From the cell containing the given text, extract its center point as (x, y) coordinate. 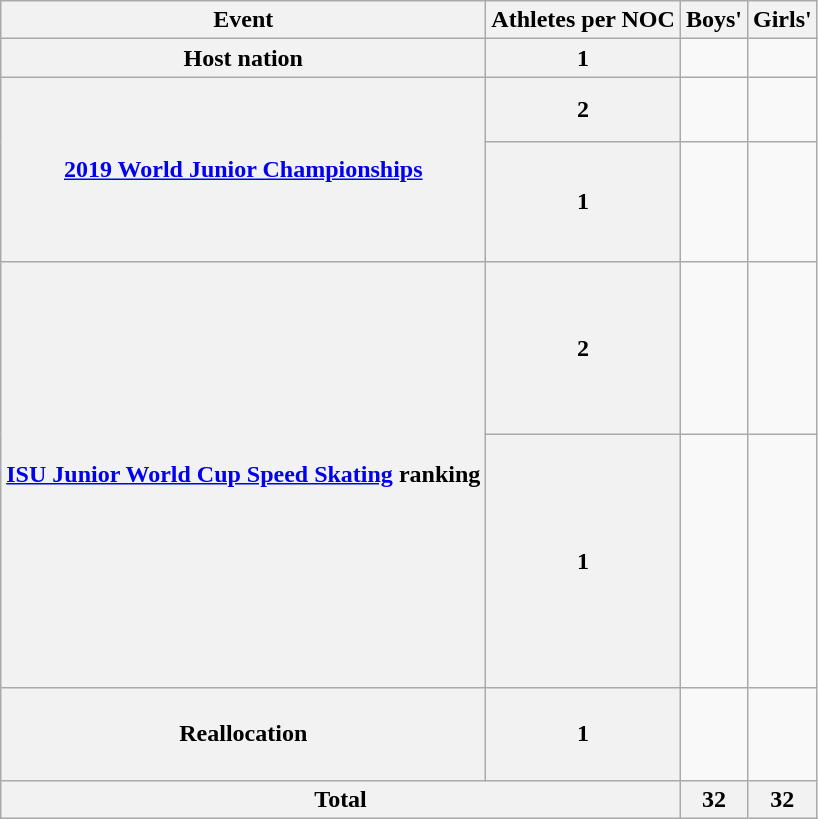
Athletes per NOC (584, 20)
Boys' (714, 20)
Girls' (782, 20)
2019 World Junior Championships (244, 169)
Host nation (244, 58)
Total (341, 799)
ISU Junior World Cup Speed Skating ranking (244, 474)
Event (244, 20)
Reallocation (244, 734)
